Provide the (X, Y) coordinate of the cell's center where the given text is located.  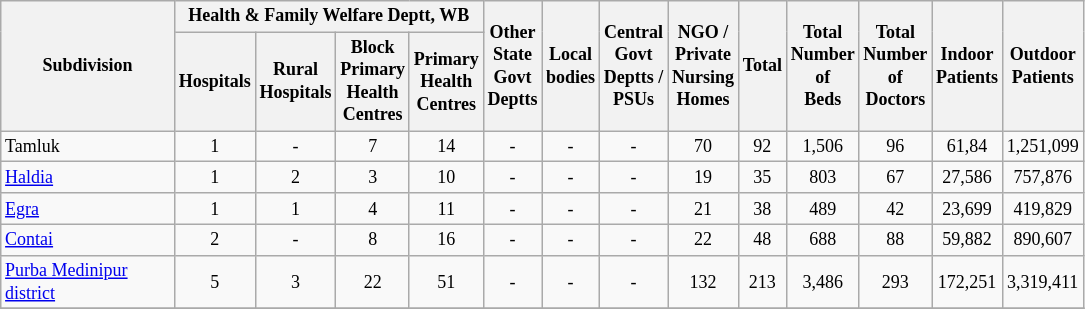
132 (704, 282)
1,506 (822, 146)
8 (373, 240)
7 (373, 146)
59,882 (968, 240)
42 (896, 208)
Health & Family Welfare Deptt, WB (328, 16)
3,319,411 (1042, 282)
48 (762, 240)
CentralGovtDeptts /PSUs (633, 66)
5 (214, 282)
OutdoorPatients (1042, 66)
TotalNumberofBeds (822, 66)
BlockPrimaryHealthCentres (373, 82)
38 (762, 208)
27,586 (968, 178)
92 (762, 146)
10 (446, 178)
Hospitals (214, 82)
757,876 (1042, 178)
803 (822, 178)
489 (822, 208)
70 (704, 146)
4 (373, 208)
16 (446, 240)
Purba Medinipur district (88, 282)
NGO /PrivateNursingHomes (704, 66)
35 (762, 178)
Haldia (88, 178)
51 (446, 282)
172,251 (968, 282)
688 (822, 240)
11 (446, 208)
PrimaryHealthCentres (446, 82)
61,84 (968, 146)
67 (896, 178)
96 (896, 146)
Localbodies (571, 66)
Total (762, 66)
IndoorPatients (968, 66)
419,829 (1042, 208)
Contai (88, 240)
Subdivision (88, 66)
3,486 (822, 282)
293 (896, 282)
23,699 (968, 208)
21 (704, 208)
Tamluk (88, 146)
890,607 (1042, 240)
TotalNumberofDoctors (896, 66)
88 (896, 240)
Egra (88, 208)
19 (704, 178)
213 (762, 282)
RuralHospitals (296, 82)
1,251,099 (1042, 146)
OtherStateGovtDeptts (512, 66)
14 (446, 146)
